Extract the [X, Y] coordinate from the center of the cell holding the provided text.  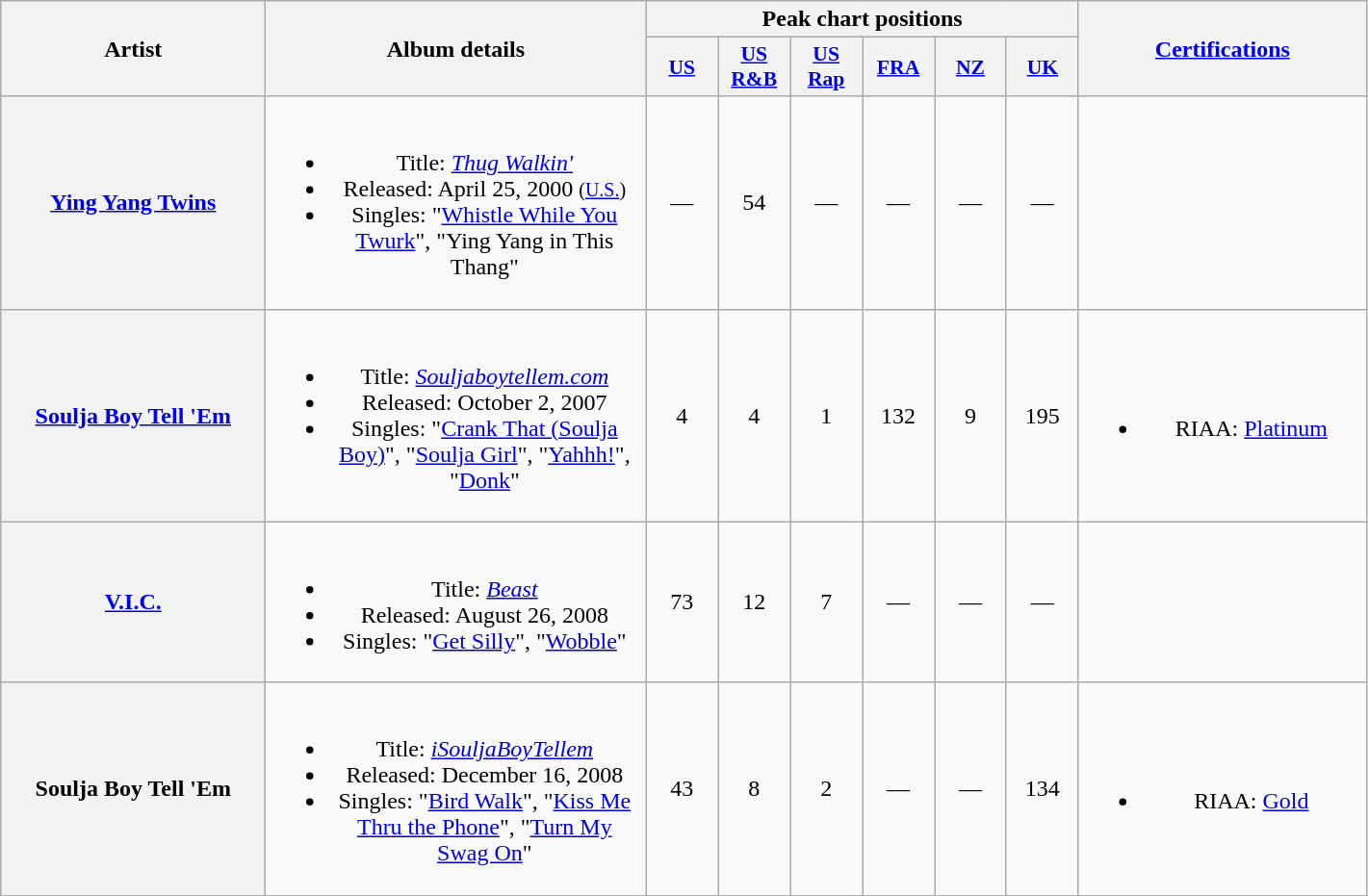
US R&B [755, 67]
195 [1042, 416]
NZ [970, 67]
132 [899, 416]
UK [1042, 67]
USRap [826, 67]
FRA [899, 67]
12 [755, 602]
Certifications [1223, 48]
73 [682, 602]
Ying Yang Twins [133, 202]
9 [970, 416]
134 [1042, 789]
Title: Souljaboytellem.comReleased: October 2, 2007Singles: "Crank That (Soulja Boy)", "Soulja Girl", "Yahhh!", "Donk" [456, 416]
Album details [456, 48]
7 [826, 602]
V.I.C. [133, 602]
RIAA: Platinum [1223, 416]
Title: Thug Walkin'Released: April 25, 2000 (U.S.)Singles: "Whistle While You Twurk", "Ying Yang in This Thang" [456, 202]
Title: iSouljaBoyTellemReleased: December 16, 2008Singles: "Bird Walk", "Kiss Me Thru the Phone", "Turn My Swag On" [456, 789]
43 [682, 789]
RIAA: Gold [1223, 789]
54 [755, 202]
1 [826, 416]
US [682, 67]
Artist [133, 48]
Title: BeastReleased: August 26, 2008Singles: "Get Silly", "Wobble" [456, 602]
8 [755, 789]
Peak chart positions [863, 19]
2 [826, 789]
